Locate the cell with the specified text and output its [X, Y] center coordinate. 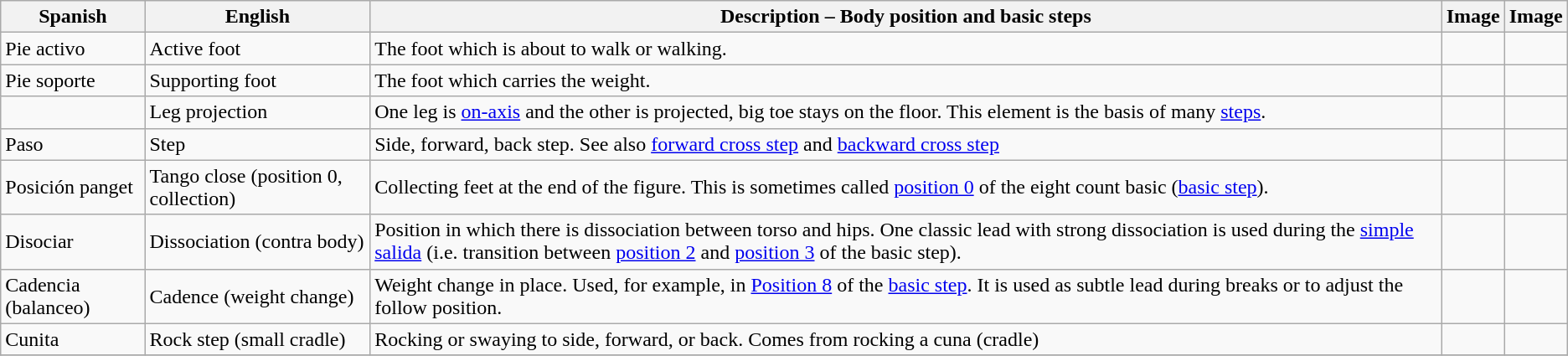
Description – Body position and basic steps [906, 17]
One leg is on-axis and the other is projected, big toe stays on the floor. This element is the basis of many steps. [906, 112]
Rocking or swaying to side, forward, or back. Comes from rocking a cuna (cradle) [906, 339]
English [258, 17]
Cadencia (balanceo) [73, 297]
Disociar [73, 241]
Active foot [258, 49]
Side, forward, back step. See also forward cross step and backward cross step [906, 144]
Spanish [73, 17]
Leg projection [258, 112]
Weight change in place. Used, for example, in Position 8 of the basic step. It is used as subtle lead during breaks or to adjust the follow position. [906, 297]
Step [258, 144]
The foot which is about to walk or walking. [906, 49]
Cunita [73, 339]
Supporting foot [258, 80]
Cadence (weight change) [258, 297]
The foot which carries the weight. [906, 80]
Paso [73, 144]
Pie activo [73, 49]
Rock step (small cradle) [258, 339]
Dissociation (contra body) [258, 241]
Tango close (position 0, collection) [258, 188]
Posición panget [73, 188]
Pie soporte [73, 80]
Collecting feet at the end of the figure. This is sometimes called position 0 of the eight count basic (basic step). [906, 188]
